Provide the (X, Y) coordinate of the cell's center where the given text is located.  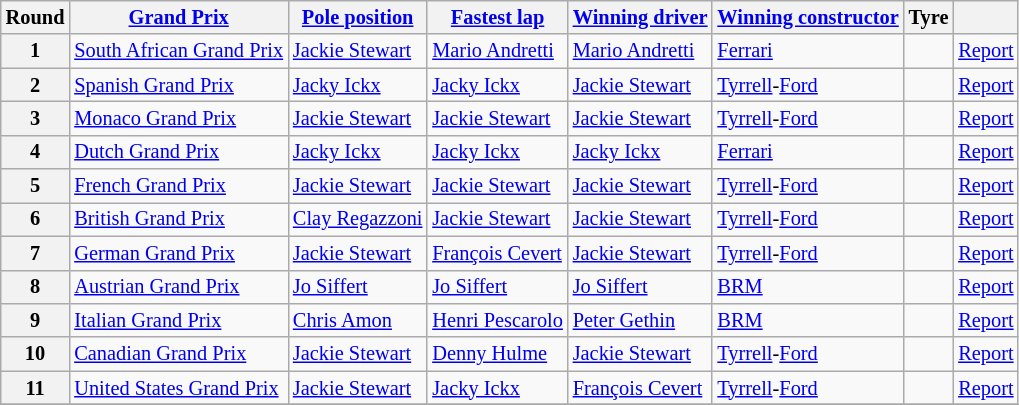
Pole position (358, 17)
Chris Amon (358, 320)
Winning constructor (808, 17)
Italian Grand Prix (178, 320)
Winning driver (640, 17)
Denny Hulme (497, 354)
7 (36, 253)
Peter Gethin (640, 320)
Austrian Grand Prix (178, 287)
Henri Pescarolo (497, 320)
Canadian Grand Prix (178, 354)
6 (36, 219)
Spanish Grand Prix (178, 85)
10 (36, 354)
2 (36, 85)
9 (36, 320)
Tyre (929, 17)
Round (36, 17)
8 (36, 287)
3 (36, 118)
Fastest lap (497, 17)
4 (36, 152)
5 (36, 186)
French Grand Prix (178, 186)
British Grand Prix (178, 219)
Dutch Grand Prix (178, 152)
South African Grand Prix (178, 51)
German Grand Prix (178, 253)
11 (36, 388)
United States Grand Prix (178, 388)
Grand Prix (178, 17)
1 (36, 51)
Clay Regazzoni (358, 219)
Monaco Grand Prix (178, 118)
